Scan for the cell matching the given text and deliver its [x, y] coordinate at center. 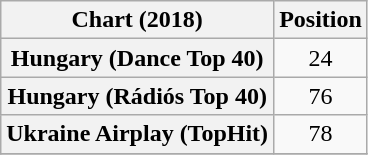
Chart (2018) [138, 20]
Hungary (Dance Top 40) [138, 58]
Ukraine Airplay (TopHit) [138, 134]
24 [321, 58]
Hungary (Rádiós Top 40) [138, 96]
76 [321, 96]
Position [321, 20]
78 [321, 134]
